Determine the [X, Y] coordinate at the center of the cell enclosing the given text.  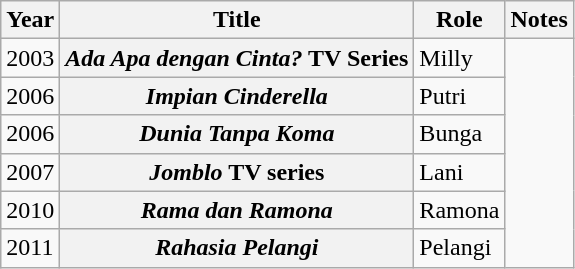
Bunga [460, 134]
Notes [539, 20]
Rama dan Ramona [237, 210]
Impian Cinderella [237, 96]
Lani [460, 172]
Milly [460, 58]
Rahasia Pelangi [237, 248]
Year [30, 20]
2007 [30, 172]
2010 [30, 210]
Ramona [460, 210]
Putri [460, 96]
2011 [30, 248]
2003 [30, 58]
Role [460, 20]
Title [237, 20]
Jomblo TV series [237, 172]
Pelangi [460, 248]
Ada Apa dengan Cinta? TV Series [237, 58]
Dunia Tanpa Koma [237, 134]
